Determine the [X, Y] coordinate at the center of the cell enclosing the given text.  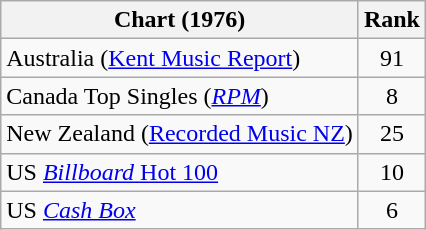
Canada Top Singles (RPM) [180, 96]
Australia (Kent Music Report) [180, 58]
25 [392, 134]
91 [392, 58]
US Billboard Hot 100 [180, 172]
US Cash Box [180, 210]
New Zealand (Recorded Music NZ) [180, 134]
6 [392, 210]
Rank [392, 20]
10 [392, 172]
8 [392, 96]
Chart (1976) [180, 20]
